Determine the [x, y] coordinate at the center of the cell enclosing the given text.  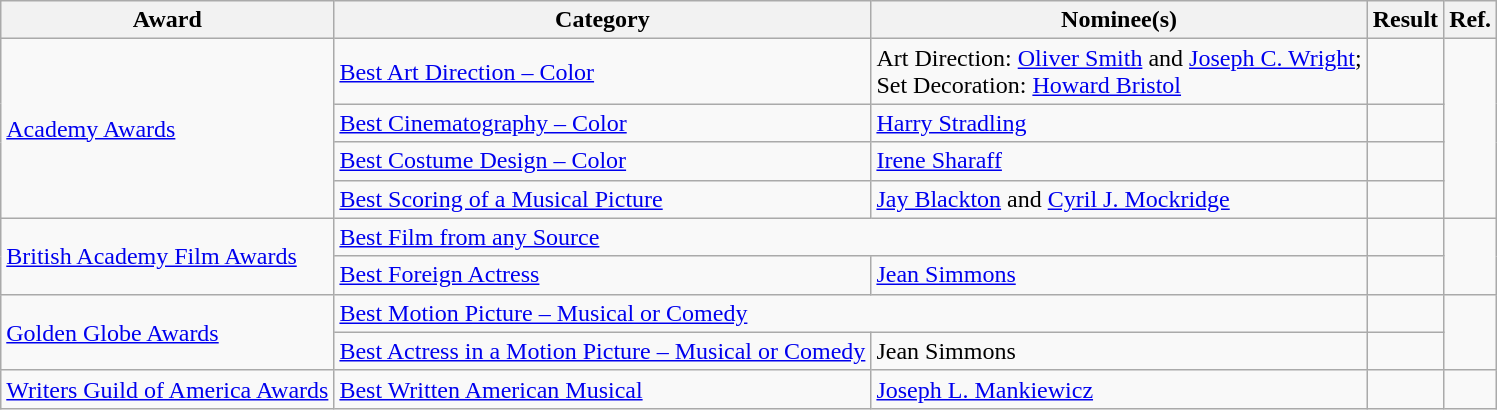
Best Motion Picture – Musical or Comedy [850, 313]
Jay Blackton and Cyril J. Mockridge [1119, 199]
Golden Globe Awards [168, 332]
Best Foreign Actress [602, 275]
Best Film from any Source [850, 237]
Result [1405, 20]
Joseph L. Mankiewicz [1119, 389]
Best Scoring of a Musical Picture [602, 199]
Ref. [1470, 20]
Art Direction: Oliver Smith and Joseph C. Wright; Set Decoration: Howard Bristol [1119, 72]
Harry Stradling [1119, 123]
Best Cinematography – Color [602, 123]
Best Art Direction – Color [602, 72]
Nominee(s) [1119, 20]
Irene Sharaff [1119, 161]
Academy Awards [168, 128]
Best Actress in a Motion Picture – Musical or Comedy [602, 351]
Best Written American Musical [602, 389]
Category [602, 20]
British Academy Film Awards [168, 256]
Best Costume Design – Color [602, 161]
Award [168, 20]
Writers Guild of America Awards [168, 389]
